Find where the given text appears and provide that cell's center as [x, y] coordinate. 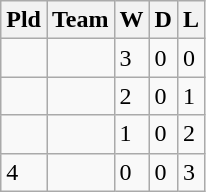
4 [24, 172]
Team [80, 20]
L [190, 20]
Pld [24, 20]
W [132, 20]
D [163, 20]
